Scan for the cell matching the given text and deliver its [x, y] coordinate at center. 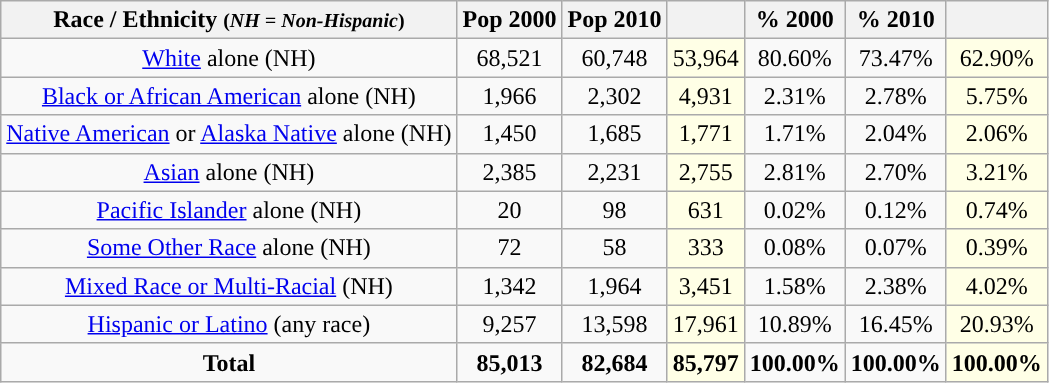
1,342 [510, 286]
20 [510, 210]
9,257 [510, 324]
Total [229, 362]
2,231 [614, 172]
Pop 2000 [510, 20]
0.12% [896, 210]
2.81% [794, 172]
631 [706, 210]
1,966 [510, 96]
1.58% [794, 286]
1.71% [794, 134]
Black or African American alone (NH) [229, 96]
82,684 [614, 362]
0.74% [996, 210]
2,755 [706, 172]
0.39% [996, 248]
1,771 [706, 134]
85,013 [510, 362]
2.04% [896, 134]
0.07% [896, 248]
98 [614, 210]
17,961 [706, 324]
16.45% [896, 324]
13,598 [614, 324]
1,450 [510, 134]
2.31% [794, 96]
72 [510, 248]
3,451 [706, 286]
2.70% [896, 172]
53,964 [706, 58]
2.78% [896, 96]
2.38% [896, 286]
1,685 [614, 134]
0.08% [794, 248]
Asian alone (NH) [229, 172]
2,302 [614, 96]
Pop 2010 [614, 20]
333 [706, 248]
White alone (NH) [229, 58]
10.89% [794, 324]
Pacific Islander alone (NH) [229, 210]
1,964 [614, 286]
% 2000 [794, 20]
62.90% [996, 58]
20.93% [996, 324]
80.60% [794, 58]
4.02% [996, 286]
5.75% [996, 96]
60,748 [614, 58]
% 2010 [896, 20]
3.21% [996, 172]
Hispanic or Latino (any race) [229, 324]
4,931 [706, 96]
2,385 [510, 172]
2.06% [996, 134]
68,521 [510, 58]
Some Other Race alone (NH) [229, 248]
58 [614, 248]
0.02% [794, 210]
85,797 [706, 362]
Native American or Alaska Native alone (NH) [229, 134]
73.47% [896, 58]
Race / Ethnicity (NH = Non-Hispanic) [229, 20]
Mixed Race or Multi-Racial (NH) [229, 286]
